Capture the cell that displays the provided text and extract its (x, y) central coordinate. 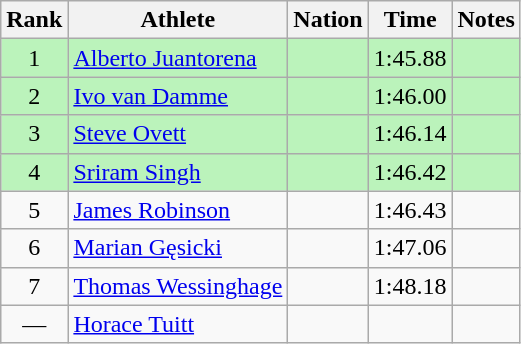
Thomas Wessinghage (178, 286)
1:45.88 (410, 58)
Notes (486, 20)
6 (34, 248)
Rank (34, 20)
Nation (328, 20)
1:46.14 (410, 134)
2 (34, 96)
4 (34, 172)
Steve Ovett (178, 134)
1:47.06 (410, 248)
Marian Gęsicki (178, 248)
Alberto Juantorena (178, 58)
— (34, 324)
3 (34, 134)
James Robinson (178, 210)
1 (34, 58)
Ivo van Damme (178, 96)
1:48.18 (410, 286)
Horace Tuitt (178, 324)
Sriram Singh (178, 172)
1:46.00 (410, 96)
1:46.42 (410, 172)
Time (410, 20)
5 (34, 210)
7 (34, 286)
1:46.43 (410, 210)
Athlete (178, 20)
